Search for the cell housing the specified text and yield its (x, y) center coordinate. 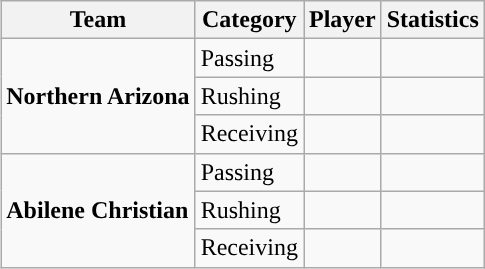
Player (343, 20)
Statistics (432, 20)
Abilene Christian (98, 210)
Category (249, 20)
Team (98, 20)
Northern Arizona (98, 96)
